Scan for the cell matching the given text and deliver its (x, y) coordinate at center. 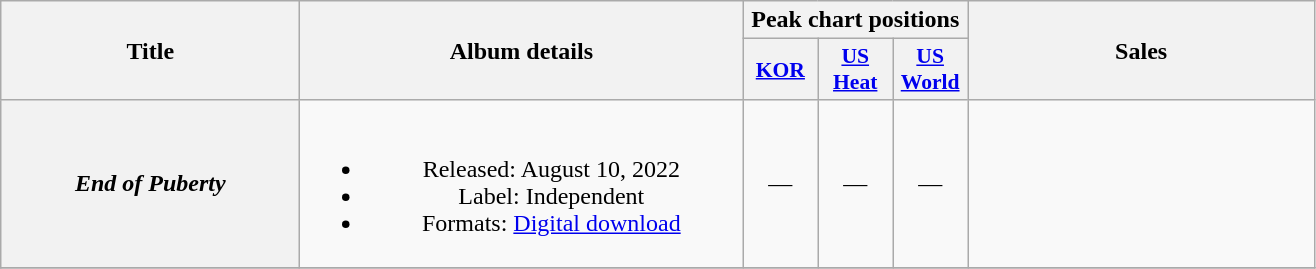
Title (150, 50)
Album details (522, 50)
US World (930, 70)
KOR (780, 70)
End of Puberty (150, 184)
Released: August 10, 2022Label: IndependentFormats: Digital download (522, 184)
US Heat (856, 70)
Peak chart positions (856, 20)
Sales (1142, 50)
